For the text-containing cell, return its midpoint in (x, y) coordinate format. 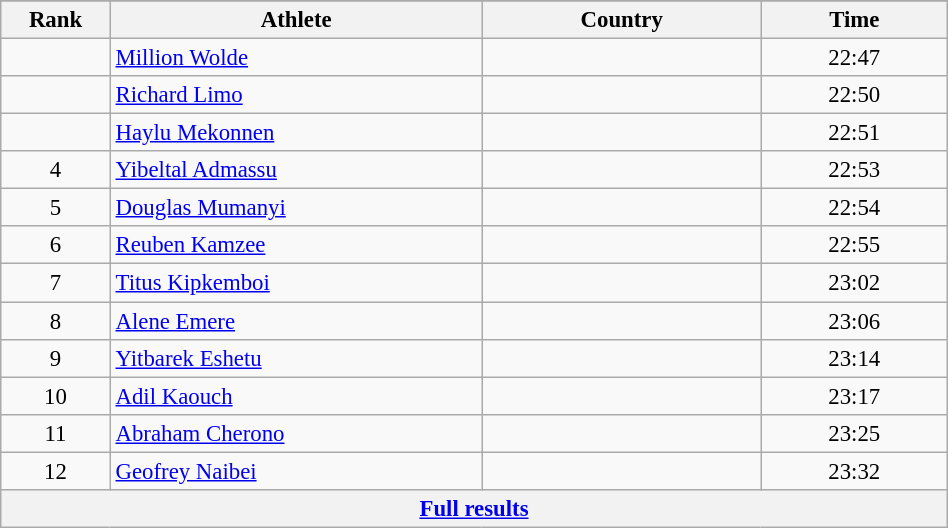
7 (56, 283)
Adil Kaouch (296, 396)
23:25 (854, 433)
23:17 (854, 396)
Alene Emere (296, 321)
Haylu Mekonnen (296, 133)
Yibeltal Admassu (296, 170)
22:55 (854, 245)
Million Wolde (296, 58)
12 (56, 471)
8 (56, 321)
23:02 (854, 283)
Douglas Mumanyi (296, 208)
9 (56, 358)
Athlete (296, 20)
22:54 (854, 208)
4 (56, 170)
11 (56, 433)
23:06 (854, 321)
Full results (474, 509)
6 (56, 245)
22:50 (854, 95)
22:51 (854, 133)
22:53 (854, 170)
Titus Kipkemboi (296, 283)
Country (622, 20)
10 (56, 396)
Reuben Kamzee (296, 245)
Yitbarek Eshetu (296, 358)
23:14 (854, 358)
Time (854, 20)
Abraham Cherono (296, 433)
Geofrey Naibei (296, 471)
22:47 (854, 58)
5 (56, 208)
Richard Limo (296, 95)
Rank (56, 20)
23:32 (854, 471)
